Return (X, Y) of the center of cell containing provided text 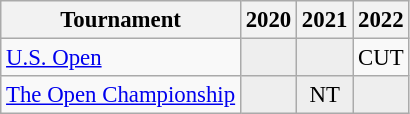
Tournament (121, 20)
The Open Championship (121, 95)
U.S. Open (121, 58)
2021 (325, 20)
NT (325, 95)
2022 (381, 20)
CUT (381, 58)
2020 (268, 20)
